Locate the cell with the specified text and output its (x, y) center coordinate. 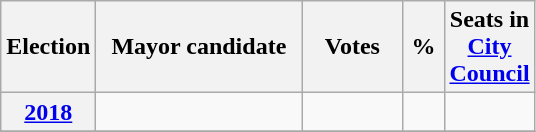
2018 (48, 112)
% (424, 47)
Seats in City Council (490, 47)
Election (48, 47)
Mayor candidate (199, 47)
Votes (352, 47)
